Pinpoint the cell where the given text exists, returning its (X, Y) midpoint coordinate. 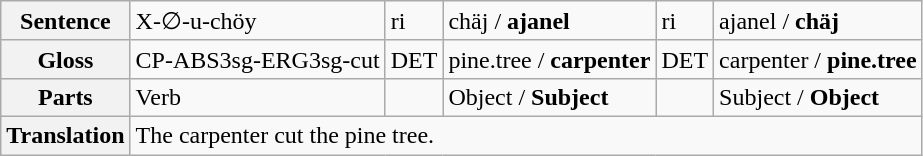
Verb (258, 97)
Sentence (66, 21)
Translation (66, 135)
The carpenter cut the pine tree. (526, 135)
Parts (66, 97)
CP-ABS3sg-ERG3sg-cut (258, 59)
pine.tree / carpenter (550, 59)
X-∅-u-chöy (258, 21)
Object / Subject (550, 97)
chäj / ajanel (550, 21)
Subject / Object (818, 97)
Gloss (66, 59)
carpenter / pine.tree (818, 59)
ajanel / chäj (818, 21)
